Detect which cell encompasses the target text, then output its [x, y] center coordinate. 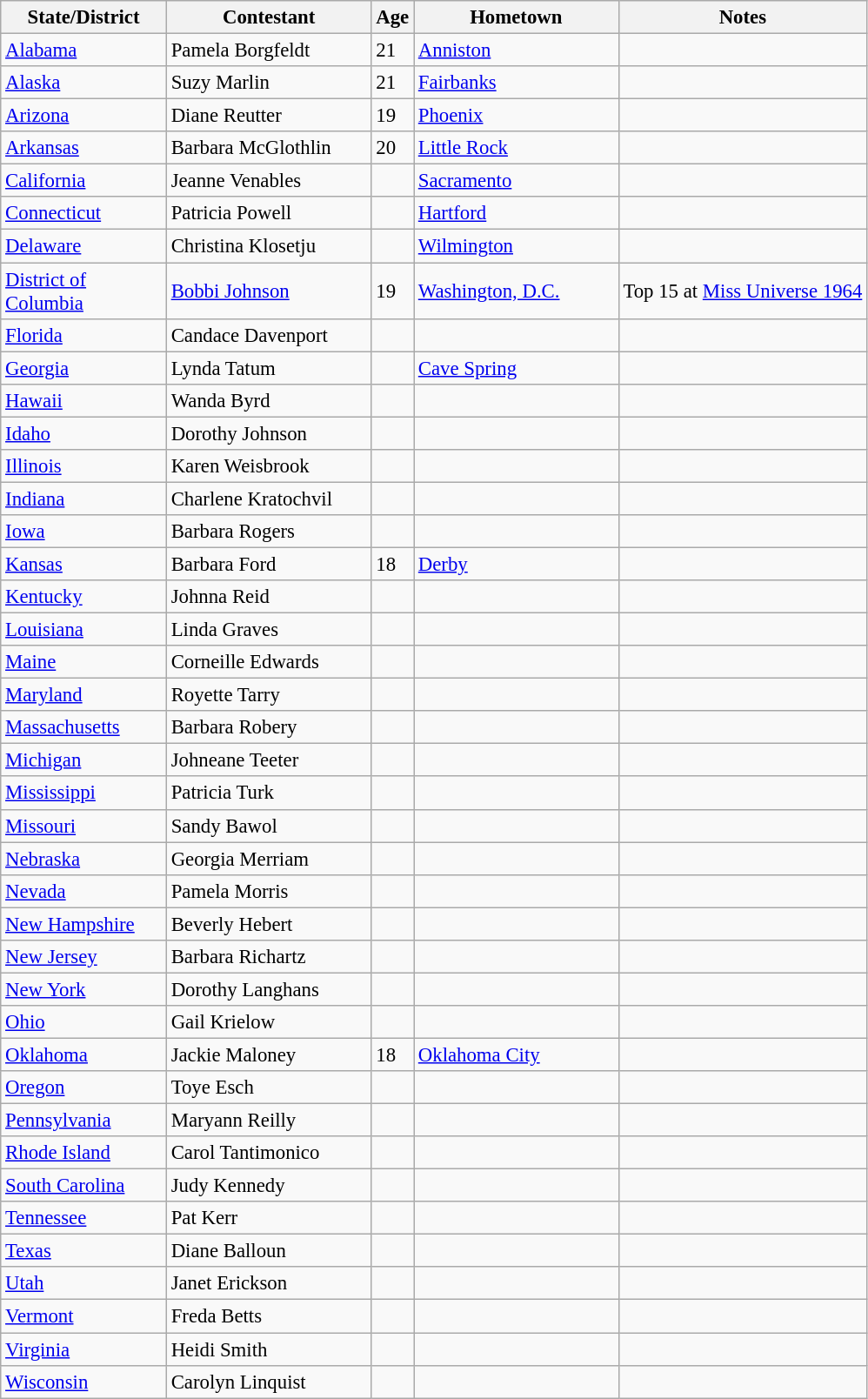
Top 15 at Miss Universe 1964 [743, 291]
Texas [83, 1251]
Pennsylvania [83, 1121]
New Hampshire [83, 924]
Florida [83, 335]
Arkansas [83, 148]
Christina Klosetju [269, 246]
Cave Spring [517, 368]
Lynda Tatum [269, 368]
Wisconsin [83, 1382]
Age [393, 17]
Indiana [83, 499]
Maryland [83, 695]
Johneane Teeter [269, 760]
Kentucky [83, 597]
Anniston [517, 50]
Barbara McGlothlin [269, 148]
Pamela Morris [269, 891]
Iowa [83, 532]
Delaware [83, 246]
Wilmington [517, 246]
Royette Tarry [269, 695]
District of Columbia [83, 291]
Mississippi [83, 793]
Linda Graves [269, 630]
Phoenix [517, 116]
Hometown [517, 17]
New Jersey [83, 957]
Kansas [83, 564]
Diane Balloun [269, 1251]
Connecticut [83, 213]
Johnna Reid [269, 597]
Michigan [83, 760]
South Carolina [83, 1186]
20 [393, 148]
Oklahoma City [517, 1054]
California [83, 181]
Judy Kennedy [269, 1186]
Jackie Maloney [269, 1054]
Alabama [83, 50]
Maine [83, 662]
Patricia Turk [269, 793]
Alaska [83, 83]
Janet Erickson [269, 1283]
Illinois [83, 466]
Gail Krielow [269, 1022]
Louisiana [83, 630]
Barbara Richartz [269, 957]
Georgia Merriam [269, 859]
Virginia [83, 1349]
Arizona [83, 116]
Wanda Byrd [269, 400]
Idaho [83, 433]
Nevada [83, 891]
Barbara Rogers [269, 532]
Carolyn Linquist [269, 1382]
Contestant [269, 17]
Carol Tantimonico [269, 1153]
Utah [83, 1283]
Fairbanks [517, 83]
Corneille Edwards [269, 662]
Barbara Robery [269, 727]
Charlene Kratochvil [269, 499]
Freda Betts [269, 1316]
Dorothy Langhans [269, 989]
Georgia [83, 368]
Jeanne Venables [269, 181]
Hartford [517, 213]
Oklahoma [83, 1054]
Patricia Powell [269, 213]
Diane Reutter [269, 116]
Missouri [83, 826]
Derby [517, 564]
Sacramento [517, 181]
Notes [743, 17]
Heidi Smith [269, 1349]
Candace Davenport [269, 335]
Sandy Bawol [269, 826]
Barbara Ford [269, 564]
Beverly Hebert [269, 924]
Ohio [83, 1022]
Karen Weisbrook [269, 466]
Suzy Marlin [269, 83]
Hawaii [83, 400]
Rhode Island [83, 1153]
Bobbi Johnson [269, 291]
State/District [83, 17]
Toye Esch [269, 1088]
New York [83, 989]
Little Rock [517, 148]
Oregon [83, 1088]
Maryann Reilly [269, 1121]
Nebraska [83, 859]
Pamela Borgfeldt [269, 50]
Massachusetts [83, 727]
Washington, D.C. [517, 291]
Tennessee [83, 1218]
Pat Kerr [269, 1218]
Vermont [83, 1316]
Dorothy Johnson [269, 433]
